From the cell containing the given text, extract its center point as (x, y) coordinate. 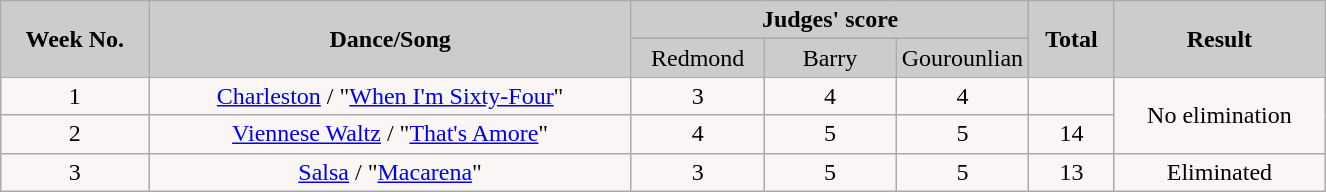
Salsa / "Macarena" (390, 172)
Charleston / "When I'm Sixty-Four" (390, 96)
Result (1219, 39)
Gourounlian (962, 58)
1 (75, 96)
14 (1072, 134)
Barry (830, 58)
Judges' score (830, 20)
Eliminated (1219, 172)
13 (1072, 172)
2 (75, 134)
Redmond (697, 58)
No elimination (1219, 115)
Viennese Waltz / "That's Amore" (390, 134)
Dance/Song (390, 39)
Week No. (75, 39)
Total (1072, 39)
